Find where the given text appears and provide that cell's center as (X, Y) coordinate. 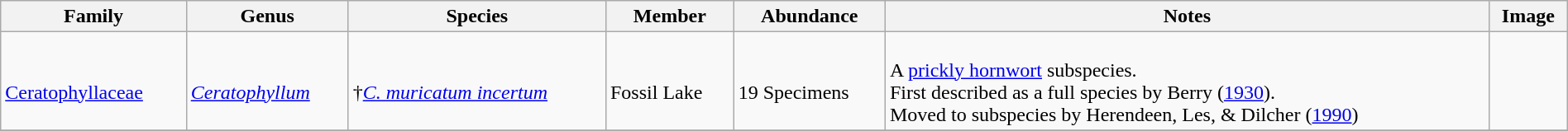
Ceratophyllum (267, 81)
Species (476, 16)
Family (93, 16)
A prickly hornwort subspecies.First described as a full species by Berry (1930).Moved to subspecies by Herendeen, Les, & Dilcher (1990) (1187, 81)
Abundance (809, 16)
19 Specimens (809, 81)
Image (1528, 16)
Ceratophyllaceae (93, 81)
Genus (267, 16)
†C. muricatum incertum (476, 81)
Fossil Lake (670, 81)
Notes (1187, 16)
Member (670, 16)
